Output the (X, Y) coordinate of the center of the cell containing the given text.  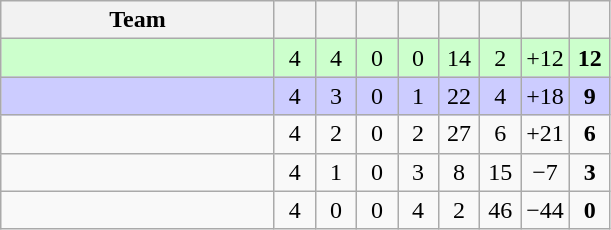
46 (500, 210)
22 (460, 96)
14 (460, 58)
+12 (546, 58)
8 (460, 172)
+18 (546, 96)
−44 (546, 210)
27 (460, 134)
+21 (546, 134)
−7 (546, 172)
15 (500, 172)
9 (590, 96)
12 (590, 58)
Team (138, 20)
